For the text-containing cell, return its midpoint in [X, Y] coordinate format. 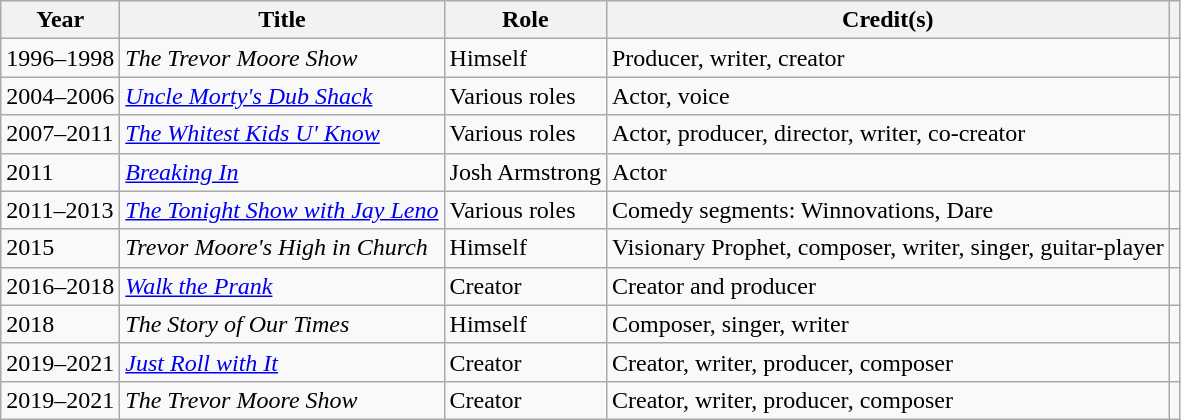
Year [60, 20]
Credit(s) [888, 20]
Actor, voice [888, 96]
2011 [60, 172]
2016–2018 [60, 286]
Walk the Prank [282, 286]
Actor [888, 172]
Creator and producer [888, 286]
Producer, writer, creator [888, 58]
Josh Armstrong [525, 172]
Uncle Morty's Dub Shack [282, 96]
1996–1998 [60, 58]
2007–2011 [60, 134]
2004–2006 [60, 96]
Just Roll with It [282, 362]
The Story of Our Times [282, 324]
2018 [60, 324]
The Whitest Kids U' Know [282, 134]
Actor, producer, director, writer, co-creator [888, 134]
Visionary Prophet, composer, writer, singer, guitar-player [888, 248]
Title [282, 20]
Breaking In [282, 172]
2011–2013 [60, 210]
2015 [60, 248]
Composer, singer, writer [888, 324]
The Tonight Show with Jay Leno [282, 210]
Trevor Moore's High in Church [282, 248]
Role [525, 20]
Comedy segments: Winnovations, Dare [888, 210]
